Pinpoint the cell where the given text exists, returning its [x, y] midpoint coordinate. 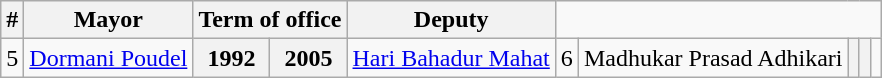
Deputy [451, 20]
Dormani Poudel [108, 58]
Hari Bahadur Mahat [451, 58]
Madhukar Prasad Adhikari [713, 58]
2005 [308, 58]
6 [566, 58]
1992 [232, 58]
Term of office [270, 20]
Mayor [108, 20]
5 [12, 58]
# [12, 20]
